Capture the cell that displays the provided text and extract its [x, y] central coordinate. 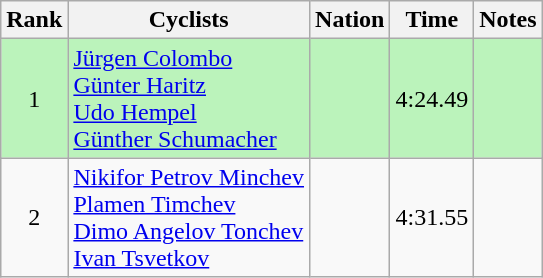
4:24.49 [432, 98]
2 [34, 218]
1 [34, 98]
Nikifor Petrov MinchevPlamen TimchevDimo Angelov TonchevIvan Tsvetkov [189, 218]
Time [432, 20]
Nation [350, 20]
Rank [34, 20]
Notes [508, 20]
Jürgen ColomboGünter HaritzUdo HempelGünther Schumacher [189, 98]
Cyclists [189, 20]
4:31.55 [432, 218]
